Determine the (x, y) coordinate at the center of the cell enclosing the given text.  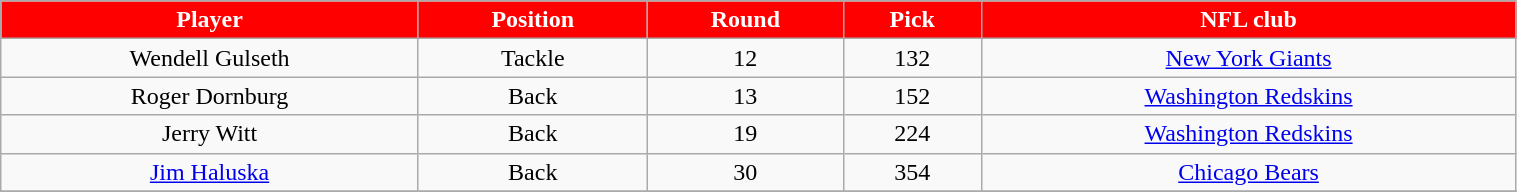
Player (210, 20)
354 (912, 172)
New York Giants (1248, 58)
Tackle (532, 58)
Roger Dornburg (210, 96)
12 (745, 58)
Jerry Witt (210, 134)
30 (745, 172)
Wendell Gulseth (210, 58)
19 (745, 134)
Round (745, 20)
NFL club (1248, 20)
Chicago Bears (1248, 172)
Jim Haluska (210, 172)
Position (532, 20)
152 (912, 96)
Pick (912, 20)
13 (745, 96)
132 (912, 58)
224 (912, 134)
